Capture the cell that displays the provided text and extract its [x, y] central coordinate. 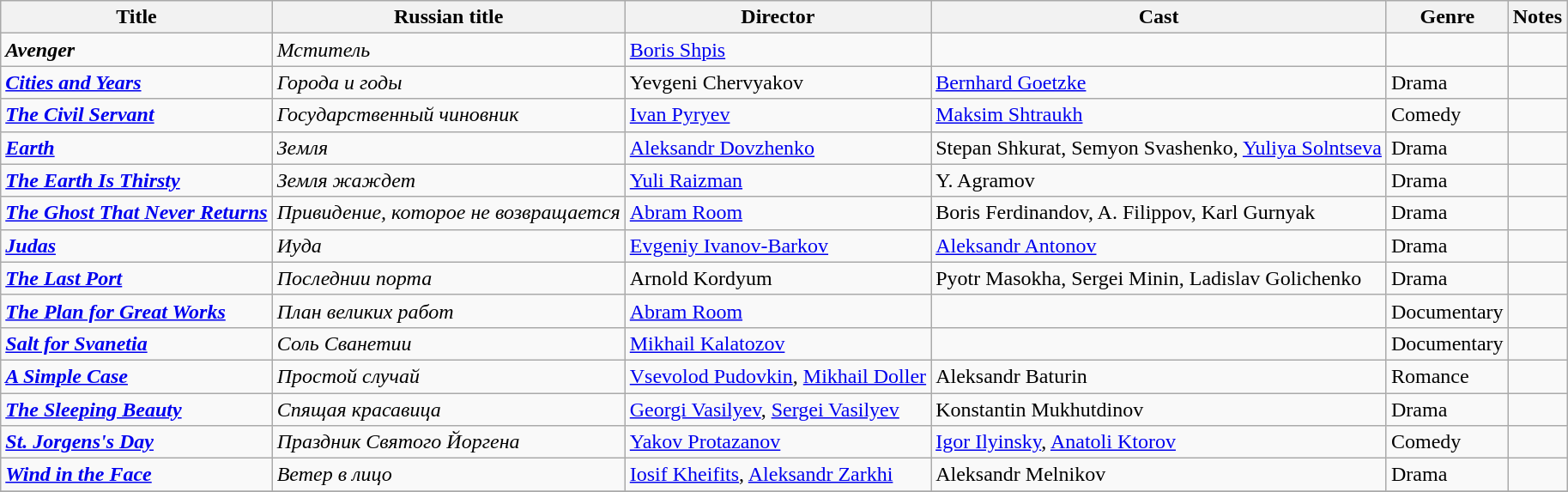
Bernhard Goetzke [1159, 82]
Avenger [136, 50]
Arnold Kordyum [778, 278]
Evgeniy Ivanov-Barkov [778, 246]
Judas [136, 246]
Russian title [448, 17]
Earth [136, 148]
Земля жаждет [448, 180]
St. Jorgens's Day [136, 442]
Mikhail Kalatozov [778, 343]
The Ghost That Never Returns [136, 213]
Boris Ferdinandov, A. Filippov, Karl Gurnyak [1159, 213]
Зeмля [448, 148]
Vsevolod Pudovkin, Mikhail Doller [778, 376]
The Plan for Great Works [136, 311]
Мститель [448, 50]
Aleksandr Antonov [1159, 246]
Igor Ilyinsky, Anatoli Ktorov [1159, 442]
Maksim Shtraukh [1159, 115]
Notes [1537, 17]
Последнии порта [448, 278]
Cast [1159, 17]
Aleksandr Baturin [1159, 376]
Привидение, которое не возвращается [448, 213]
Salt for Svanetia [136, 343]
Города и годы [448, 82]
A Simple Case [136, 376]
Ветер в лицо [448, 475]
Праздник Святого Йоргена [448, 442]
План великих работ [448, 311]
Konstantin Mukhutdinov [1159, 410]
Boris Shpis [778, 50]
Director [778, 17]
Title [136, 17]
Y. Agramov [1159, 180]
The Earth Is Thirsty [136, 180]
Wind in the Face [136, 475]
Cities and Years [136, 82]
The Last Port [136, 278]
Pyotr Masokha, Sergei Minin, Ladislav Golichenko [1159, 278]
Иуда [448, 246]
Romance [1447, 376]
Georgi Vasilyev, Sergei Vasilyev [778, 410]
Спящая красавица [448, 410]
The Civil Servant [136, 115]
The Sleeping Beauty [136, 410]
Genre [1447, 17]
Aleksandr Melnikov [1159, 475]
Государственный чиновник [448, 115]
Aleksandr Dovzhenko [778, 148]
Простой случай [448, 376]
Yakov Protazanov [778, 442]
Yevgeni Chervyakov [778, 82]
Yuli Raizman [778, 180]
Ivan Pyryev [778, 115]
Iosif Kheifits, Aleksandr Zarkhi [778, 475]
Соль Сванетии [448, 343]
Stepan Shkurat, Semyon Svashenko, Yuliya Solntseva [1159, 148]
